Provide the [X, Y] coordinate of the cell's center where the given text is located.  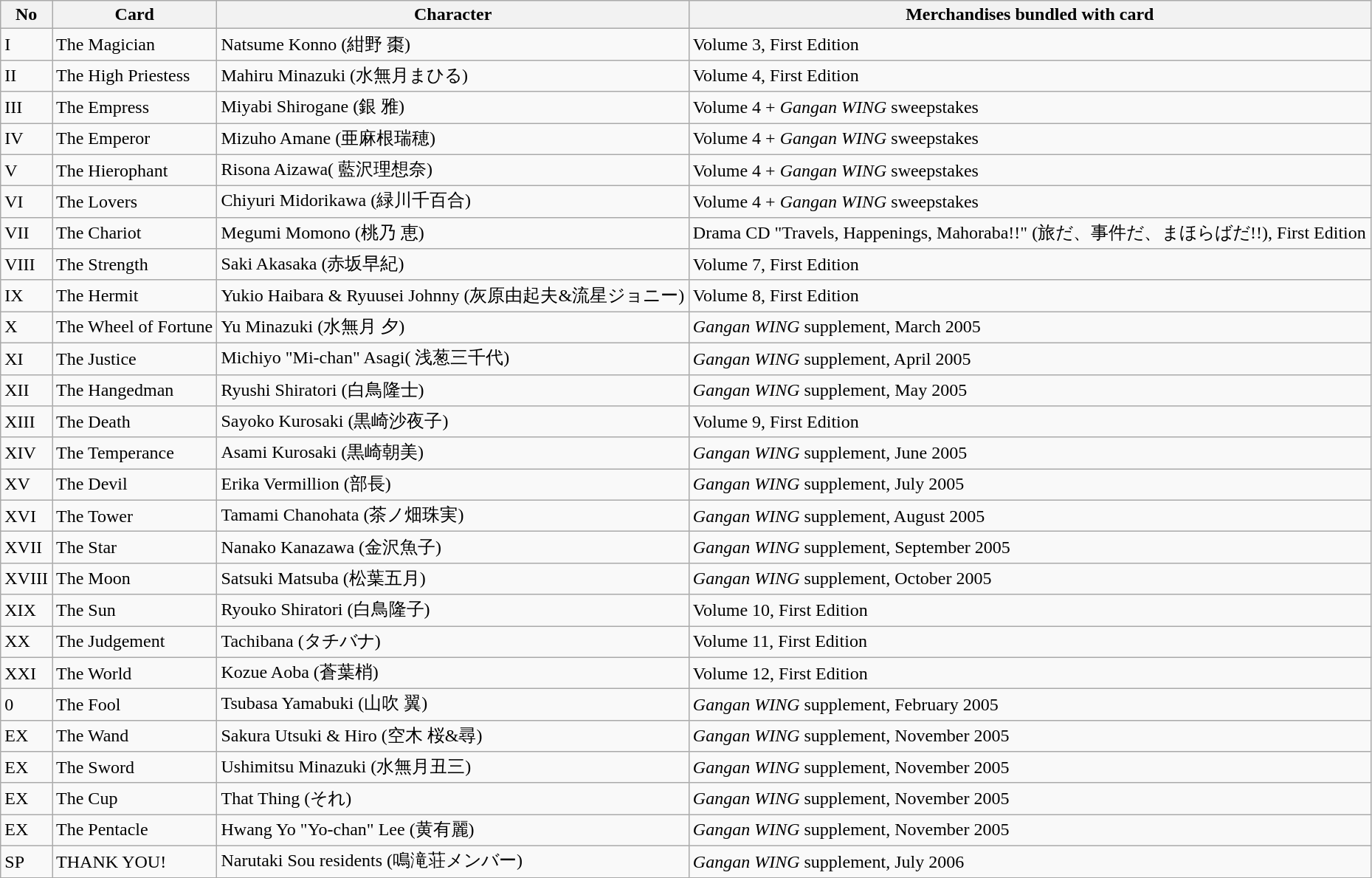
VIII [27, 264]
XIV [27, 453]
Hwang Yo "Yo-chan" Lee (黄有麗) [453, 830]
The Emperor [134, 139]
Ryouko Shiratori (白鳥隆子) [453, 610]
Ryushi Shiratori (白鳥隆士) [453, 390]
IV [27, 139]
Gangan WING supplement, July 2005 [1030, 484]
Gangan WING supplement, April 2005 [1030, 359]
Ushimitsu Minazuki (水無月丑三) [453, 768]
Michiyo "Mi-chan" Asagi( 浅葱三千代) [453, 359]
Chiyuri Midorikawa (緑川千百合) [453, 202]
Gangan WING supplement, March 2005 [1030, 328]
Gangan WING supplement, May 2005 [1030, 390]
XVI [27, 515]
The Fool [134, 704]
Volume 10, First Edition [1030, 610]
Volume 3, First Edition [1030, 44]
Narutaki Sou residents (鳴滝荘メンバー) [453, 861]
The Empress [134, 108]
Natsume Konno (紺野 棗) [453, 44]
The Devil [134, 484]
Tachibana (タチバナ) [453, 642]
Volume 4, First Edition [1030, 75]
Volume 8, First Edition [1030, 295]
Miyabi Shirogane (銀 雅) [453, 108]
Volume 9, First Edition [1030, 422]
VI [27, 202]
XVII [27, 548]
That Thing (それ) [453, 799]
Nanako Kanazawa (金沢魚子) [453, 548]
Satsuki Matsuba (松葉五月) [453, 579]
The Sword [134, 768]
The Pentacle [134, 830]
The Tower [134, 515]
The Temperance [134, 453]
Gangan WING supplement, October 2005 [1030, 579]
Gangan WING supplement, September 2005 [1030, 548]
Tamami Chanohata (茶ノ畑珠実) [453, 515]
Merchandises bundled with card [1030, 15]
The Moon [134, 579]
The World [134, 673]
IX [27, 295]
Asami Kurosaki (黒崎朝美) [453, 453]
The Wheel of Fortune [134, 328]
Yu Minazuki (水無月 夕) [453, 328]
X [27, 328]
Sakura Utsuki & Hiro (空木 桜&尋) [453, 735]
Gangan WING supplement, July 2006 [1030, 861]
SP [27, 861]
Saki Akasaka (赤坂早紀) [453, 264]
The High Priestess [134, 75]
Megumi Momono (桃乃 恵) [453, 233]
XV [27, 484]
The Cup [134, 799]
Mizuho Amane (亜麻根瑞穂) [453, 139]
Character [453, 15]
The Hierophant [134, 170]
Risona Aizawa( 藍沢理想奈) [453, 170]
Tsubasa Yamabuki (山吹 翼) [453, 704]
The Magician [134, 44]
The Judgement [134, 642]
The Wand [134, 735]
Gangan WING supplement, February 2005 [1030, 704]
Volume 7, First Edition [1030, 264]
Gangan WING supplement, June 2005 [1030, 453]
VII [27, 233]
The Hangedman [134, 390]
Card [134, 15]
XIII [27, 422]
The Star [134, 548]
Volume 12, First Edition [1030, 673]
III [27, 108]
II [27, 75]
The Sun [134, 610]
Yukio Haibara & Ryuusei Johnny (灰原由起夫&流星ジョニー) [453, 295]
The Chariot [134, 233]
Kozue Aoba (蒼葉梢) [453, 673]
Gangan WING supplement, August 2005 [1030, 515]
0 [27, 704]
Drama CD "Travels, Happenings, Mahoraba!!" (旅だ、事件だ、まほらばだ!!), First Edition [1030, 233]
No [27, 15]
The Justice [134, 359]
XIX [27, 610]
Volume 11, First Edition [1030, 642]
XXI [27, 673]
The Hermit [134, 295]
The Death [134, 422]
XX [27, 642]
The Lovers [134, 202]
V [27, 170]
Mahiru Minazuki (水無月まひる) [453, 75]
Sayoko Kurosaki (黒崎沙夜子) [453, 422]
The Strength [134, 264]
THANK YOU! [134, 861]
XI [27, 359]
Erika Vermillion (部長) [453, 484]
I [27, 44]
XVIII [27, 579]
XII [27, 390]
